Determine the [X, Y] coordinate at the center of the cell enclosing the given text.  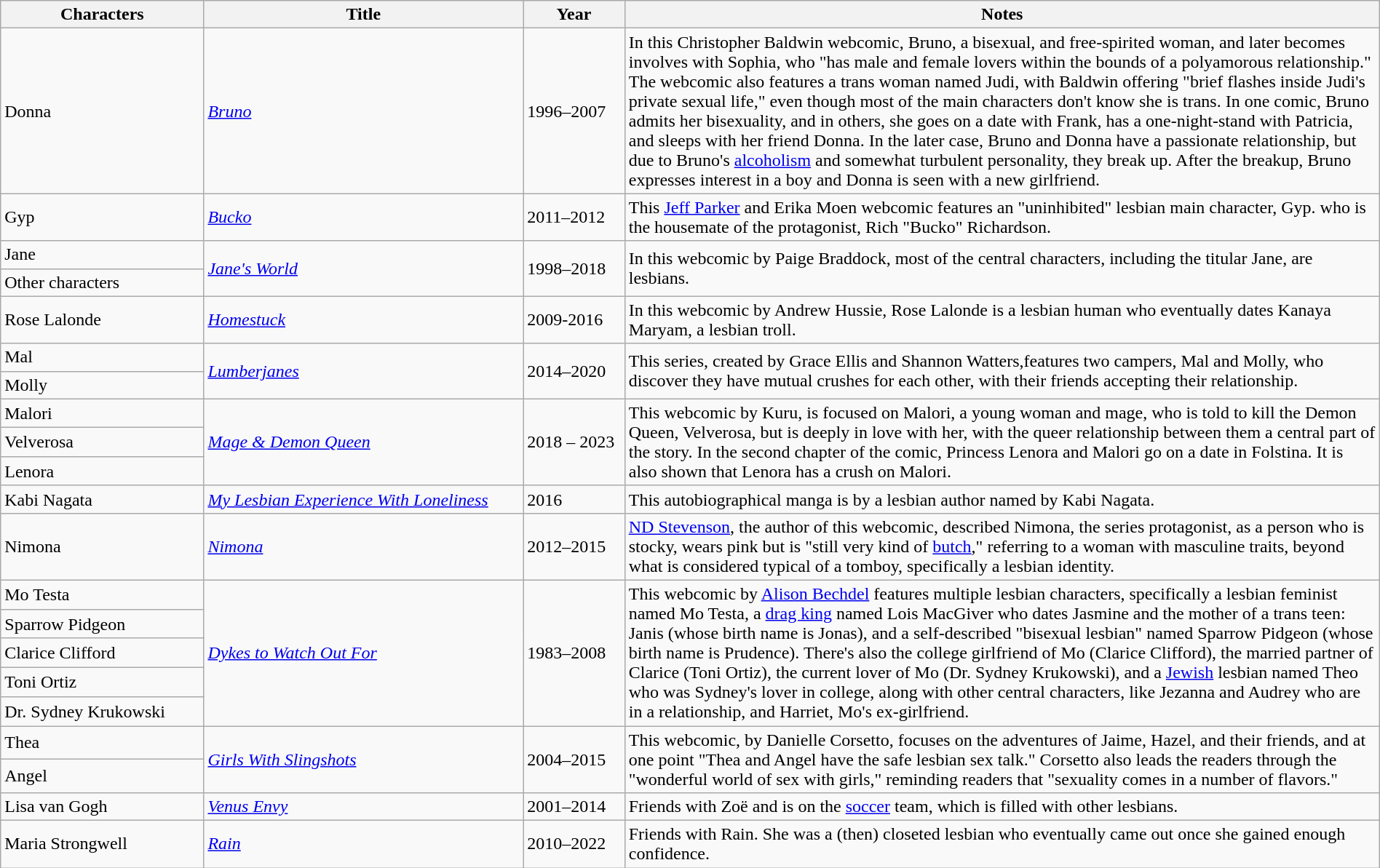
Molly [102, 385]
2009-2016 [574, 320]
Lisa van Gogh [102, 807]
Rose Lalonde [102, 320]
Mal [102, 357]
Dykes to Watch Out For [364, 653]
In this webcomic by Paige Braddock, most of the central characters, including the titular Jane, are lesbians. [1002, 268]
Thea [102, 743]
Gyp [102, 217]
1996–2007 [574, 111]
1998–2018 [574, 268]
Year [574, 15]
Dr. Sydney Krukowski [102, 711]
Rain [364, 844]
Toni Ortiz [102, 682]
Kabi Nagata [102, 499]
1983–2008 [574, 653]
Venus Envy [364, 807]
Donna [102, 111]
Bucko [364, 217]
2016 [574, 499]
Lenora [102, 471]
Mo Testa [102, 594]
2011–2012 [574, 217]
2012–2015 [574, 546]
Velverosa [102, 442]
Title [364, 15]
2010–2022 [574, 844]
Homestuck [364, 320]
Sparrow Pidgeon [102, 624]
Angel [102, 776]
Girls With Slingshots [364, 760]
My Lesbian Experience With Loneliness [364, 499]
Jane's World [364, 268]
Other characters [102, 282]
2018 – 2023 [574, 442]
Maria Strongwell [102, 844]
Lumberjanes [364, 371]
Mage & Demon Queen [364, 442]
Clarice Clifford [102, 653]
Malori [102, 413]
Notes [1002, 15]
This autobiographical manga is by a lesbian author named by Kabi Nagata. [1002, 499]
Characters [102, 15]
2014–2020 [574, 371]
Friends with Zoë and is on the soccer team, which is filled with other lesbians. [1002, 807]
Bruno [364, 111]
Friends with Rain. She was a (then) closeted lesbian who eventually came out once she gained enough confidence. [1002, 844]
2004–2015 [574, 760]
2001–2014 [574, 807]
Jane [102, 255]
In this webcomic by Andrew Hussie, Rose Lalonde is a lesbian human who eventually dates Kanaya Maryam, a lesbian troll. [1002, 320]
